Provide the (x, y) coordinate of the cell's center where the given text is located.  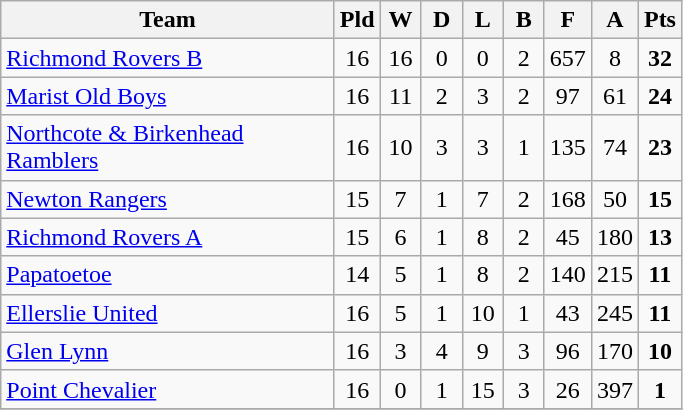
97 (568, 96)
13 (660, 237)
Point Chevalier (168, 389)
6 (400, 237)
61 (614, 96)
Marist Old Boys (168, 96)
245 (614, 313)
Papatoetoe (168, 275)
A (614, 20)
4 (442, 351)
14 (357, 275)
170 (614, 351)
96 (568, 351)
24 (660, 96)
Ellerslie United (168, 313)
26 (568, 389)
W (400, 20)
F (568, 20)
45 (568, 237)
32 (660, 58)
Pld (357, 20)
215 (614, 275)
D (442, 20)
Glen Lynn (168, 351)
Newton Rangers (168, 199)
397 (614, 389)
Team (168, 20)
L (482, 20)
50 (614, 199)
135 (568, 148)
168 (568, 199)
140 (568, 275)
Northcote & Birkenhead Ramblers (168, 148)
Pts (660, 20)
9 (482, 351)
Richmond Rovers A (168, 237)
Richmond Rovers B (168, 58)
23 (660, 148)
B (524, 20)
657 (568, 58)
43 (568, 313)
74 (614, 148)
180 (614, 237)
